Output the (X, Y) coordinate of the center of the cell containing the given text.  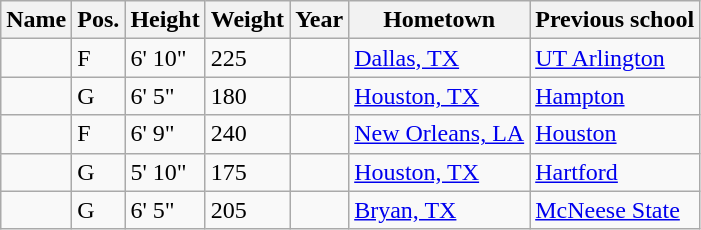
Dallas, TX (440, 58)
Height (165, 20)
Name (36, 20)
205 (247, 210)
5' 10" (165, 172)
180 (247, 96)
Houston (615, 134)
Previous school (615, 20)
UT Arlington (615, 58)
225 (247, 58)
175 (247, 172)
Year (320, 20)
Bryan, TX (440, 210)
6' 10" (165, 58)
Pos. (98, 20)
Hampton (615, 96)
McNeese State (615, 210)
New Orleans, LA (440, 134)
Hometown (440, 20)
Weight (247, 20)
6' 9" (165, 134)
240 (247, 134)
Hartford (615, 172)
